Locate the cell with the specified text and output its (x, y) center coordinate. 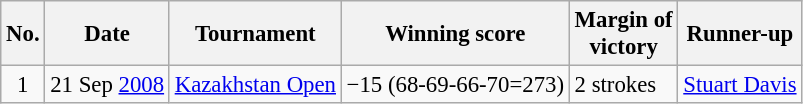
21 Sep 2008 (107, 85)
Date (107, 34)
No. (23, 34)
Kazakhstan Open (255, 85)
Winning score (455, 34)
Stuart Davis (740, 85)
Runner-up (740, 34)
Tournament (255, 34)
−15 (68-69-66-70=273) (455, 85)
2 strokes (624, 85)
Margin ofvictory (624, 34)
1 (23, 85)
